Scan for the cell matching the given text and deliver its (X, Y) coordinate at center. 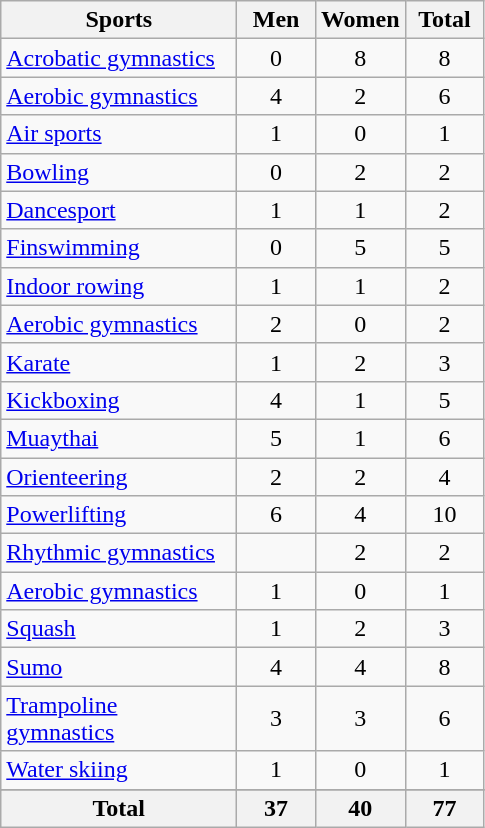
Sports (119, 20)
Women (360, 20)
Air sports (119, 134)
Acrobatic gymnastics (119, 58)
Sumo (119, 667)
Men (276, 20)
Muaythai (119, 438)
10 (444, 515)
Orienteering (119, 477)
Water skiing (119, 770)
Kickboxing (119, 400)
Indoor rowing (119, 286)
77 (444, 808)
Powerlifting (119, 515)
Bowling (119, 172)
Karate (119, 362)
Dancesport (119, 210)
37 (276, 808)
Trampoline gymnastics (119, 718)
40 (360, 808)
Squash (119, 629)
Finswimming (119, 248)
Rhythmic gymnastics (119, 553)
